Scan for the cell matching the given text and deliver its [X, Y] coordinate at center. 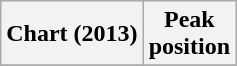
Peakposition [189, 34]
Chart (2013) [72, 34]
